Locate the cell with the specified text and output its (x, y) center coordinate. 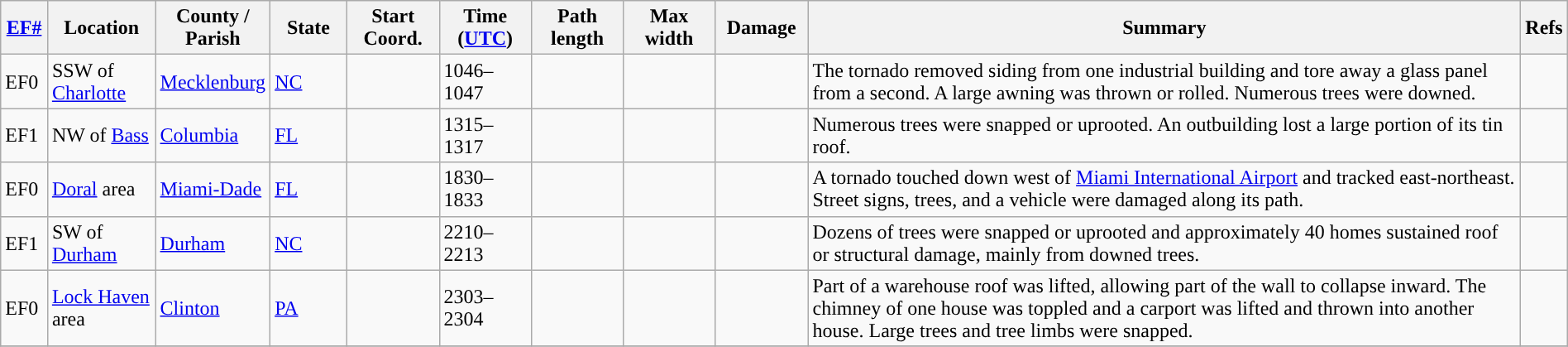
Durham (213, 243)
NW of Bass (101, 136)
2210–2213 (485, 243)
Dozens of trees were snapped or uprooted and approximately 40 homes sustained roof or structural damage, mainly from downed trees. (1164, 243)
Numerous trees were snapped or uprooted. An outbuilding lost a large portion of its tin roof. (1164, 136)
1830–1833 (485, 189)
Time (UTC) (485, 28)
Lock Haven area (101, 308)
Miami-Dade (213, 189)
Path length (577, 28)
Damage (761, 28)
1046–1047 (485, 81)
1315–1317 (485, 136)
Start Coord. (393, 28)
Location (101, 28)
Max width (670, 28)
Refs (1545, 28)
County / Parish (213, 28)
2303–2304 (485, 308)
Mecklenburg (213, 81)
PA (309, 308)
SSW of Charlotte (101, 81)
SW of Durham (101, 243)
Columbia (213, 136)
State (309, 28)
Summary (1164, 28)
Doral area (101, 189)
EF# (25, 28)
Clinton (213, 308)
